Scan for the cell matching the given text and deliver its (X, Y) coordinate at center. 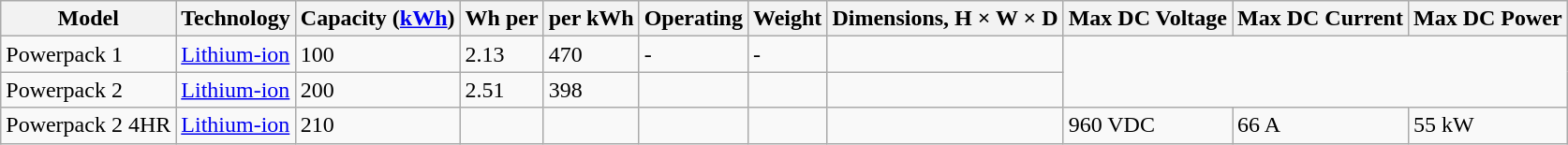
Wh per (502, 19)
Powerpack 2 4HR (88, 125)
2.51 (502, 90)
Max DC Power (1487, 19)
Weight (787, 19)
Technology (236, 19)
200 (377, 90)
Powerpack 1 (88, 54)
Max DC Current (1321, 19)
55 kW (1487, 125)
66 A (1321, 125)
470 (591, 54)
100 (377, 54)
Max DC Voltage (1147, 19)
Capacity (kWh) (377, 19)
Dimensions, H × W × D (945, 19)
per kWh (591, 19)
2.13 (502, 54)
398 (591, 90)
Powerpack 2 (88, 90)
Operating (693, 19)
210 (377, 125)
960 VDC (1147, 125)
Model (88, 19)
